Extract the [x, y] coordinate from the center of the cell holding the provided text.  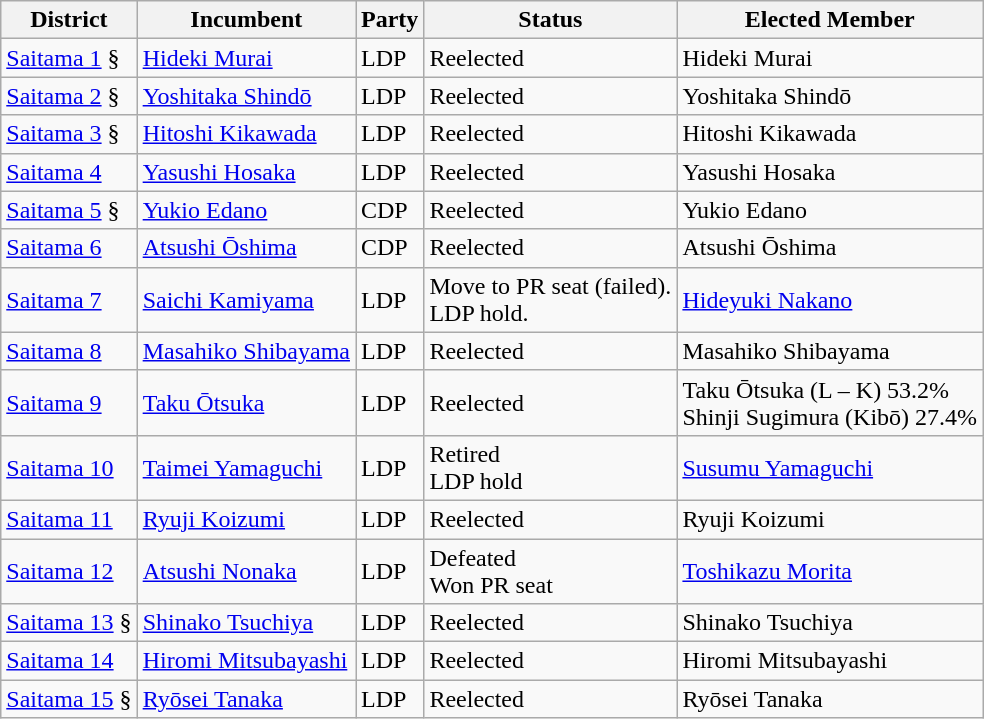
Saitama 6 [69, 248]
Toshikazu Morita [830, 570]
Party [390, 20]
Saitama 12 [69, 570]
Saitama 13 § [69, 623]
Saitama 10 [69, 468]
Taku Ōtsuka [246, 402]
Taimei Yamaguchi [246, 468]
Saitama 7 [69, 300]
Taku Ōtsuka (L – K) 53.2%Shinji Sugimura (Kibō) 27.4% [830, 402]
Saitama 15 § [69, 699]
Atsushi Nonaka [246, 570]
Saichi Kamiyama [246, 300]
Incumbent [246, 20]
Saitama 8 [69, 351]
Saitama 5 § [69, 210]
District [69, 20]
Saitama 1 § [69, 58]
Elected Member [830, 20]
Status [550, 20]
Saitama 14 [69, 661]
Saitama 11 [69, 519]
Saitama 9 [69, 402]
DefeatedWon PR seat [550, 570]
Saitama 3 § [69, 134]
Saitama 2 § [69, 96]
Move to PR seat (failed).LDP hold. [550, 300]
Saitama 4 [69, 172]
Susumu Yamaguchi [830, 468]
Hideyuki Nakano [830, 300]
RetiredLDP hold [550, 468]
